Pinpoint the cell where the given text exists, returning its [x, y] midpoint coordinate. 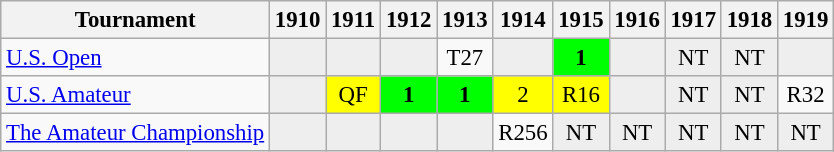
1910 [298, 20]
The Amateur Championship [136, 133]
U.S. Amateur [136, 95]
1911 [354, 20]
1914 [523, 20]
T27 [465, 58]
1913 [465, 20]
R32 [805, 95]
Tournament [136, 20]
U.S. Open [136, 58]
1916 [637, 20]
1919 [805, 20]
1917 [693, 20]
1915 [581, 20]
1918 [749, 20]
QF [354, 95]
2 [523, 95]
R256 [523, 133]
1912 [409, 20]
R16 [581, 95]
